Locate the cell with the specified text and output its (x, y) center coordinate. 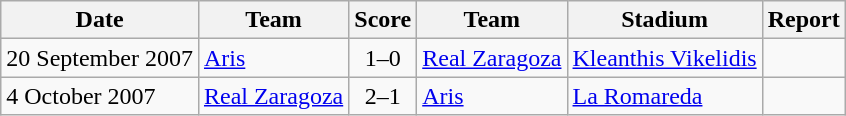
Date (100, 20)
La Romareda (664, 96)
Score (383, 20)
Stadium (664, 20)
1–0 (383, 58)
Report (804, 20)
4 October 2007 (100, 96)
2–1 (383, 96)
Kleanthis Vikelidis (664, 58)
20 September 2007 (100, 58)
